Detect which cell encompasses the target text, then output its (x, y) center coordinate. 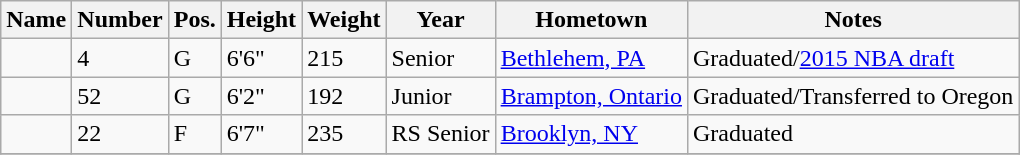
Number (120, 20)
Year (440, 20)
215 (344, 58)
Graduated/Transferred to Oregon (852, 96)
192 (344, 96)
52 (120, 96)
Bethlehem, PA (591, 58)
Weight (344, 20)
Graduated/2015 NBA draft (852, 58)
Hometown (591, 20)
6'2" (261, 96)
RS Senior (440, 134)
Senior (440, 58)
F (194, 134)
6'6" (261, 58)
Junior (440, 96)
4 (120, 58)
Brooklyn, NY (591, 134)
6'7" (261, 134)
Height (261, 20)
Notes (852, 20)
Name (36, 20)
Brampton, Ontario (591, 96)
Pos. (194, 20)
22 (120, 134)
Graduated (852, 134)
235 (344, 134)
